Identify which cell holds the provided text, then report its (x, y) central coordinate. 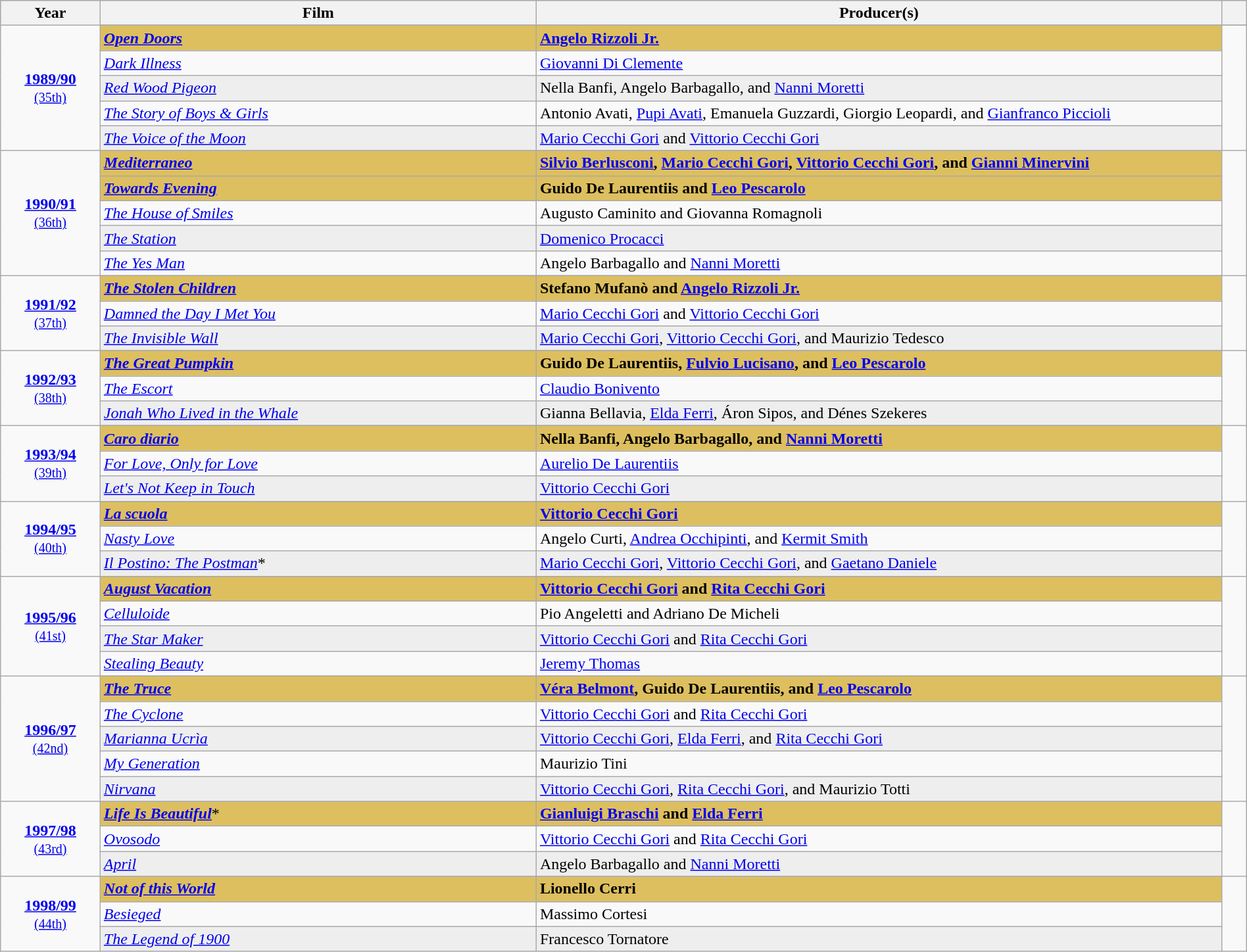
Vittorio Cecchi Gori, Elda Ferri, and Rita Cecchi Gori (879, 739)
The Stolen Children (318, 288)
Caro diario (318, 439)
1989/90(35th) (51, 88)
Red Wood Pigeon (318, 88)
1994/95(40th) (51, 538)
The Voice of the Moon (318, 138)
Claudio Bonivento (879, 389)
Véra Belmont, Guido De Laurentiis, and Leo Pescarolo (879, 688)
Giovanni Di Clemente (879, 63)
Lionello Cerri (879, 889)
Il Postino: The Postman* (318, 563)
Film (318, 13)
Guido De Laurentiis and Leo Pescarolo (879, 188)
1996/97(42nd) (51, 738)
Nirvana (318, 789)
April (318, 864)
Not of this World (318, 889)
The Yes Man (318, 263)
My Generation (318, 764)
1990/91(36th) (51, 213)
1993/94(39th) (51, 464)
The Invisible Wall (318, 339)
Antonio Avati, Pupi Avati, Emanuela Guzzardi, Giorgio Leopardi, and Gianfranco Piccioli (879, 113)
August Vacation (318, 588)
Marianna Ucrìa (318, 739)
Life Is Beautiful* (318, 814)
The Station (318, 238)
Pio Angeletti and Adriano De Micheli (879, 613)
La scuola (318, 513)
Stealing Beauty (318, 663)
1997/98(43rd) (51, 839)
Mediterraneo (318, 163)
Damned the Day I Met You (318, 314)
The Star Maker (318, 638)
Maurizio Tini (879, 764)
Nasty Love (318, 538)
1998/99(44th) (51, 914)
Besieged (318, 914)
Producer(s) (879, 13)
Jonah Who Lived in the Whale (318, 414)
Year (51, 13)
Aurelio De Laurentiis (879, 464)
Stefano Mufanò and Angelo Rizzoli Jr. (879, 288)
The House of Smiles (318, 213)
1991/92(37th) (51, 313)
Mario Cecchi Gori, Vittorio Cecchi Gori, and Maurizio Tedesco (879, 339)
1992/93(38th) (51, 389)
Angelo Curti, Andrea Occhipinti, and Kermit Smith (879, 538)
Silvio Berlusconi, Mario Cecchi Gori, Vittorio Cecchi Gori, and Gianni Minervini (879, 163)
Massimo Cortesi (879, 914)
The Story of Boys & Girls (318, 113)
Open Doors (318, 38)
The Great Pumpkin (318, 364)
Vittorio Cecchi Gori, Rita Cecchi Gori, and Maurizio Totti (879, 789)
Domenico Procacci (879, 238)
The Escort (318, 389)
Gianluigi Braschi and Elda Ferri (879, 814)
1995/96(41st) (51, 626)
Gianna Bellavia, Elda Ferri, Áron Sipos, and Dénes Szekeres (879, 414)
Towards Evening (318, 188)
For Love, Only for Love (318, 464)
Dark Illness (318, 63)
Let's Not Keep in Touch (318, 488)
Mario Cecchi Gori, Vittorio Cecchi Gori, and Gaetano Daniele (879, 563)
The Truce (318, 688)
The Legend of 1900 (318, 939)
Francesco Tornatore (879, 939)
Jeremy Thomas (879, 663)
Celluloide (318, 613)
Ovosodo (318, 839)
Angelo Rizzoli Jr. (879, 38)
Augusto Caminito and Giovanna Romagnoli (879, 213)
The Cyclone (318, 713)
Guido De Laurentiis, Fulvio Lucisano, and Leo Pescarolo (879, 364)
